Detect which cell encompasses the target text, then output its [X, Y] center coordinate. 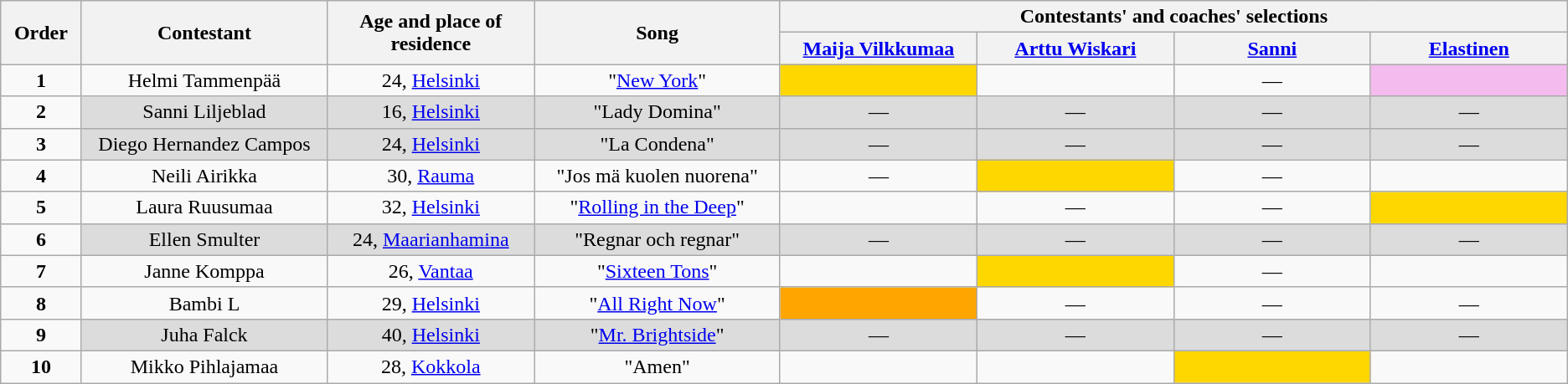
"New York" [658, 80]
Bambi L [204, 303]
Contestant [204, 33]
Diego Hernandez Campos [204, 144]
"Rolling in the Deep" [658, 207]
32, Helsinki [431, 207]
1 [41, 80]
Arttu Wiskari [1075, 49]
Neili Airikka [204, 176]
24, Maarianhamina [431, 239]
30, Rauma [431, 176]
Age and place of residence [431, 33]
"Mr. Brightside" [658, 335]
6 [41, 239]
"Jos mä kuolen nuorena" [658, 176]
16, Helsinki [431, 112]
"Amen" [658, 366]
"Regnar och regnar" [658, 239]
Janne Komppa [204, 271]
10 [41, 366]
"All Right Now" [658, 303]
Helmi Tammenpää [204, 80]
8 [41, 303]
28, Kokkola [431, 366]
Order [41, 33]
Laura Ruusumaa [204, 207]
Sanni [1271, 49]
29, Helsinki [431, 303]
7 [41, 271]
Ellen Smulter [204, 239]
2 [41, 112]
Elastinen [1469, 49]
Mikko Pihlajamaa [204, 366]
4 [41, 176]
Song [658, 33]
"La Condena" [658, 144]
26, Vantaa [431, 271]
Maija Vilkkumaa [878, 49]
"Sixteen Tons" [658, 271]
Sanni Liljeblad [204, 112]
5 [41, 207]
Juha Falck [204, 335]
9 [41, 335]
3 [41, 144]
Contestants' and coaches' selections [1173, 17]
40, Helsinki [431, 335]
"Lady Domina" [658, 112]
